Identify which cell holds the provided text, then report its [x, y] central coordinate. 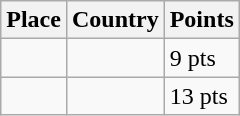
Points [202, 20]
Country [115, 20]
9 pts [202, 58]
13 pts [202, 96]
Place [34, 20]
